Return (X, Y) of the center of cell containing provided text 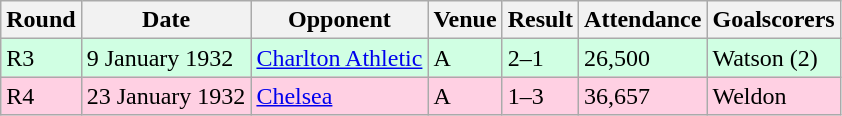
Date (166, 20)
Goalscorers (774, 20)
Round (41, 20)
Venue (465, 20)
Opponent (340, 20)
Attendance (643, 20)
2–1 (540, 58)
9 January 1932 (166, 58)
Chelsea (340, 96)
R4 (41, 96)
1–3 (540, 96)
Result (540, 20)
26,500 (643, 58)
R3 (41, 58)
Charlton Athletic (340, 58)
36,657 (643, 96)
Weldon (774, 96)
23 January 1932 (166, 96)
Watson (2) (774, 58)
